Pinpoint the cell where the given text exists, returning its [x, y] midpoint coordinate. 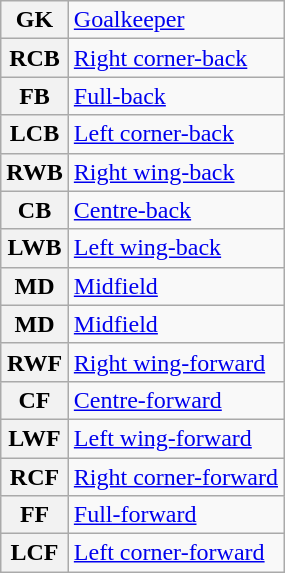
LWF [35, 438]
Right wing-forward [176, 362]
LCB [35, 134]
FB [35, 96]
Centre-forward [176, 400]
LCF [35, 553]
Full-back [176, 96]
LWB [35, 248]
FF [35, 515]
RCF [35, 477]
CF [35, 400]
CB [35, 210]
Centre-back [176, 210]
Left corner-back [176, 134]
Goalkeeper [176, 20]
Right corner-forward [176, 477]
GK [35, 20]
Left wing-forward [176, 438]
Right wing-back [176, 172]
Left corner-forward [176, 553]
Right corner-back [176, 58]
RWB [35, 172]
RWF [35, 362]
Left wing-back [176, 248]
Full-forward [176, 515]
RCB [35, 58]
